Determine the [x, y] coordinate at the center of the cell enclosing the given text.  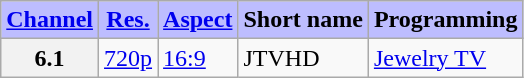
Channel [50, 20]
Short name [303, 20]
Jewelry TV [446, 58]
Programming [446, 20]
16:9 [198, 58]
Res. [128, 20]
720p [128, 58]
6.1 [50, 58]
JTVHD [303, 58]
Aspect [198, 20]
